Capture the cell that displays the provided text and extract its [x, y] central coordinate. 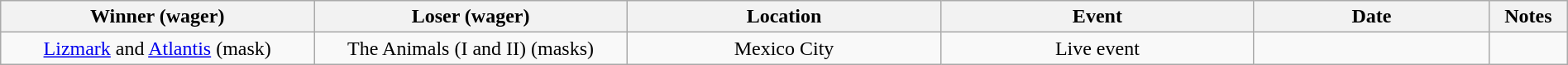
Live event [1097, 48]
The Animals (I and II) (masks) [471, 48]
Event [1097, 17]
Date [1371, 17]
Mexico City [784, 48]
Notes [1528, 17]
Loser (wager) [471, 17]
Location [784, 17]
Winner (wager) [157, 17]
Lizmark and Atlantis (mask) [157, 48]
